Determine the (X, Y) coordinate at the center of the cell enclosing the given text.  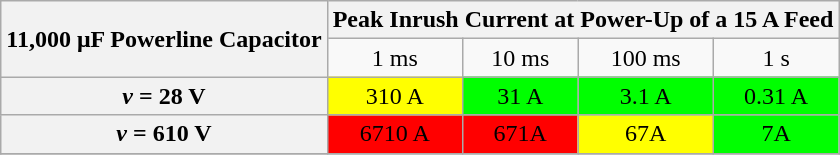
671A (520, 134)
67A (646, 134)
7A (776, 134)
Peak Inrush Current at Power-Up of a 15 A Feed (583, 20)
6710 A (394, 134)
1 s (776, 58)
310 A (394, 96)
0.31 A (776, 96)
31 A (520, 96)
v = 610 V (164, 134)
100 ms (646, 58)
3.1 A (646, 96)
1 ms (394, 58)
10 ms (520, 58)
11,000 μF Powerline Capacitor (164, 39)
v = 28 V (164, 96)
